Pinpoint the cell where the given text exists, returning its [x, y] midpoint coordinate. 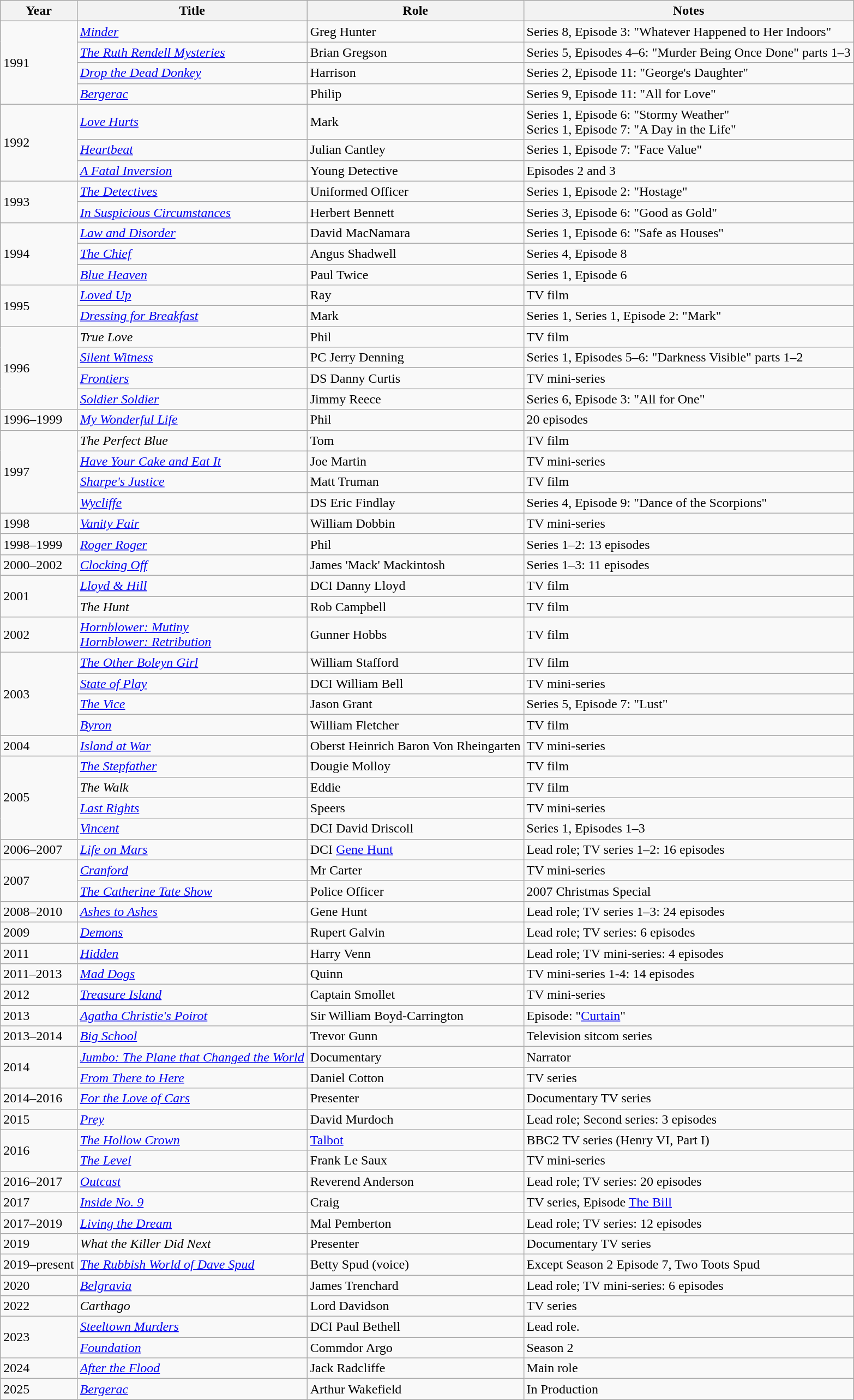
Trevor Gunn [416, 1036]
Dressing for Breakfast [192, 316]
Paul Twice [416, 274]
Mad Dogs [192, 974]
2011 [39, 954]
Season 2 [688, 1348]
Series 4, Episode 8 [688, 254]
Roger Roger [192, 544]
Series 6, Episode 3: "All for One" [688, 399]
Lead role; TV series: 6 episodes [688, 932]
Quinn [416, 974]
Series 1, Episode 6 [688, 274]
William Stafford [416, 663]
Jack Radcliffe [416, 1368]
DS Eric Findlay [416, 503]
Frank Le Saux [416, 1161]
Series 1, Episodes 5–6: "Darkness Visible" parts 1–2 [688, 358]
Documentary [416, 1057]
Captain Smollet [416, 995]
Lead role; TV series: 12 episodes [688, 1223]
PC Jerry Denning [416, 358]
The Level [192, 1161]
Series 2, Episode 11: "George's Daughter" [688, 73]
2017 [39, 1202]
2014–2016 [39, 1099]
Belgravia [192, 1285]
Role [416, 11]
Commdor Argo [416, 1348]
Agatha Christie's Poirot [192, 1016]
Frontiers [192, 378]
The Rubbish World of Dave Spud [192, 1264]
Carthago [192, 1306]
2001 [39, 596]
Except Season 2 Episode 7, Two Toots Spud [688, 1264]
From There to Here [192, 1078]
Speers [416, 808]
In Suspicious Circumstances [192, 212]
Tom [416, 440]
Foundation [192, 1348]
Greg Hunter [416, 32]
Series 8, Episode 3: "Whatever Happened to Her Indoors" [688, 32]
Gunner Hobbs [416, 635]
Series 1, Episode 6: "Safe as Houses" [688, 233]
Jason Grant [416, 704]
Lead role; TV series: 20 episodes [688, 1181]
2020 [39, 1285]
DCI William Bell [416, 684]
Lead role; Second series: 3 episodes [688, 1119]
Jimmy Reece [416, 399]
Big School [192, 1036]
True Love [192, 337]
Police Officer [416, 891]
2011–2013 [39, 974]
DCI David Driscoll [416, 829]
Have Your Cake and Eat It [192, 461]
Notes [688, 11]
State of Play [192, 684]
For the Love of Cars [192, 1099]
Episodes 2 and 3 [688, 171]
2013 [39, 1016]
Soldier Soldier [192, 399]
Julian Cantley [416, 150]
Inside No. 9 [192, 1202]
Island at War [192, 746]
Wycliffe [192, 503]
TV mini-series 1-4: 14 episodes [688, 974]
DCI Gene Hunt [416, 849]
Series 4, Episode 9: "Dance of the Scorpions" [688, 503]
2024 [39, 1368]
Mr Carter [416, 870]
Ray [416, 295]
Series 5, Episode 7: "Lust" [688, 704]
2009 [39, 932]
A Fatal Inversion [192, 171]
The Hunt [192, 607]
1994 [39, 254]
2016 [39, 1150]
Talbot [416, 1140]
The Perfect Blue [192, 440]
2003 [39, 694]
2022 [39, 1306]
Main role [688, 1368]
1993 [39, 202]
Episode: "Curtain" [688, 1016]
1992 [39, 143]
1996 [39, 368]
2004 [39, 746]
Love Hurts [192, 122]
Rob Campbell [416, 607]
Living the Dream [192, 1223]
Mal Pemberton [416, 1223]
The Ruth Rendell Mysteries [192, 52]
2007 [39, 880]
2014 [39, 1067]
Series 3, Episode 6: "Good as Gold" [688, 212]
Prey [192, 1119]
2002 [39, 635]
Dougie Molloy [416, 767]
Harrison [416, 73]
Clocking Off [192, 565]
DCI Paul Bethell [416, 1327]
Series 5, Episodes 4–6: "Murder Being Once Done" parts 1–3 [688, 52]
Title [192, 11]
Television sitcom series [688, 1036]
David Murdoch [416, 1119]
After the Flood [192, 1368]
Angus Shadwell [416, 254]
1996–1999 [39, 420]
The Chief [192, 254]
The Hollow Crown [192, 1140]
William Fletcher [416, 725]
Hidden [192, 954]
Drop the Dead Donkey [192, 73]
2023 [39, 1337]
1998–1999 [39, 544]
Rupert Galvin [416, 932]
Lead role; TV mini-series: 4 episodes [688, 954]
Outcast [192, 1181]
Demons [192, 932]
The Detectives [192, 191]
Steeltown Murders [192, 1327]
Series 9, Episode 11: "All for Love" [688, 94]
Sharpe's Justice [192, 482]
William Dobbin [416, 523]
Last Rights [192, 808]
Betty Spud (voice) [416, 1264]
Uniformed Officer [416, 191]
My Wonderful Life [192, 420]
20 episodes [688, 420]
What the Killer Did Next [192, 1244]
Ashes to Ashes [192, 912]
Matt Truman [416, 482]
Series 1–3: 11 episodes [688, 565]
Gene Hunt [416, 912]
Lead role; TV mini-series: 6 episodes [688, 1285]
Silent Witness [192, 358]
Series 1, Episode 7: "Face Value" [688, 150]
Law and Disorder [192, 233]
Philip [416, 94]
Series 1, Series 1, Episode 2: "Mark" [688, 316]
The Catherine Tate Show [192, 891]
James Trenchard [416, 1285]
James 'Mack' Mackintosh [416, 565]
1991 [39, 63]
Series 1, Episode 2: "Hostage" [688, 191]
2025 [39, 1389]
Blue Heaven [192, 274]
Arthur Wakefield [416, 1389]
Oberst Heinrich Baron Von Rheingarten [416, 746]
Lead role; TV series 1–3: 24 episodes [688, 912]
Year [39, 11]
Series 1, Episode 6: "Stormy Weather"Series 1, Episode 7: "A Day in the Life" [688, 122]
2012 [39, 995]
1995 [39, 306]
Young Detective [416, 171]
DS Danny Curtis [416, 378]
Vincent [192, 829]
Sir William Boyd-Carrington [416, 1016]
Life on Mars [192, 849]
Lloyd & Hill [192, 586]
2016–2017 [39, 1181]
2013–2014 [39, 1036]
Brian Gregson [416, 52]
Eddie [416, 787]
TV series, Episode The Bill [688, 1202]
1998 [39, 523]
BBC2 TV series (Henry VI, Part I) [688, 1140]
2017–2019 [39, 1223]
2019 [39, 1244]
The Vice [192, 704]
Daniel Cotton [416, 1078]
Cranford [192, 870]
Joe Martin [416, 461]
DCI Danny Lloyd [416, 586]
2006–2007 [39, 849]
Jumbo: The Plane that Changed the World [192, 1057]
1997 [39, 472]
2015 [39, 1119]
The Other Boleyn Girl [192, 663]
Lead role; TV series 1–2: 16 episodes [688, 849]
Vanity Fair [192, 523]
2005 [39, 798]
Lead role. [688, 1327]
Reverend Anderson [416, 1181]
David MacNamara [416, 233]
2008–2010 [39, 912]
Hornblower: MutinyHornblower: Retribution [192, 635]
Series 1, Episodes 1–3 [688, 829]
In Production [688, 1389]
Lord Davidson [416, 1306]
Craig [416, 1202]
Heartbeat [192, 150]
Harry Venn [416, 954]
2007 Christmas Special [688, 891]
2019–present [39, 1264]
Byron [192, 725]
2000–2002 [39, 565]
The Walk [192, 787]
Minder [192, 32]
Series 1–2: 13 episodes [688, 544]
Herbert Bennett [416, 212]
Treasure Island [192, 995]
Narrator [688, 1057]
The Stepfather [192, 767]
Loved Up [192, 295]
